From the cell containing the given text, extract its center point as (x, y) coordinate. 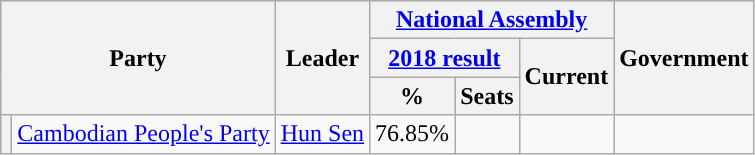
National Assembly (492, 20)
Hun Sen (322, 134)
Government (684, 58)
2018 result (444, 58)
Cambodian People's Party (144, 134)
Seats (487, 96)
76.85% (412, 134)
Current (566, 77)
Leader (322, 58)
% (412, 96)
Party (138, 58)
